Determine the [x, y] coordinate at the center of the cell enclosing the given text.  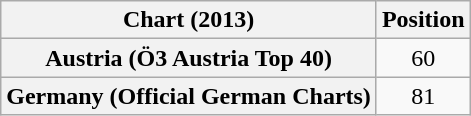
Chart (2013) [189, 20]
Austria (Ö3 Austria Top 40) [189, 58]
81 [423, 96]
Position [423, 20]
60 [423, 58]
Germany (Official German Charts) [189, 96]
